Detect which cell encompasses the target text, then output its [x, y] center coordinate. 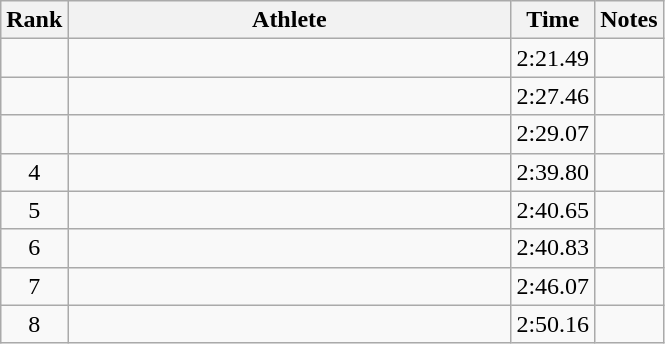
2:46.07 [553, 286]
2:21.49 [553, 58]
2:39.80 [553, 172]
5 [34, 210]
8 [34, 324]
7 [34, 286]
Athlete [290, 20]
Time [553, 20]
2:27.46 [553, 96]
6 [34, 248]
2:40.65 [553, 210]
Rank [34, 20]
Notes [629, 20]
4 [34, 172]
2:40.83 [553, 248]
2:50.16 [553, 324]
2:29.07 [553, 134]
